Pinpoint the cell where the given text exists, returning its (x, y) midpoint coordinate. 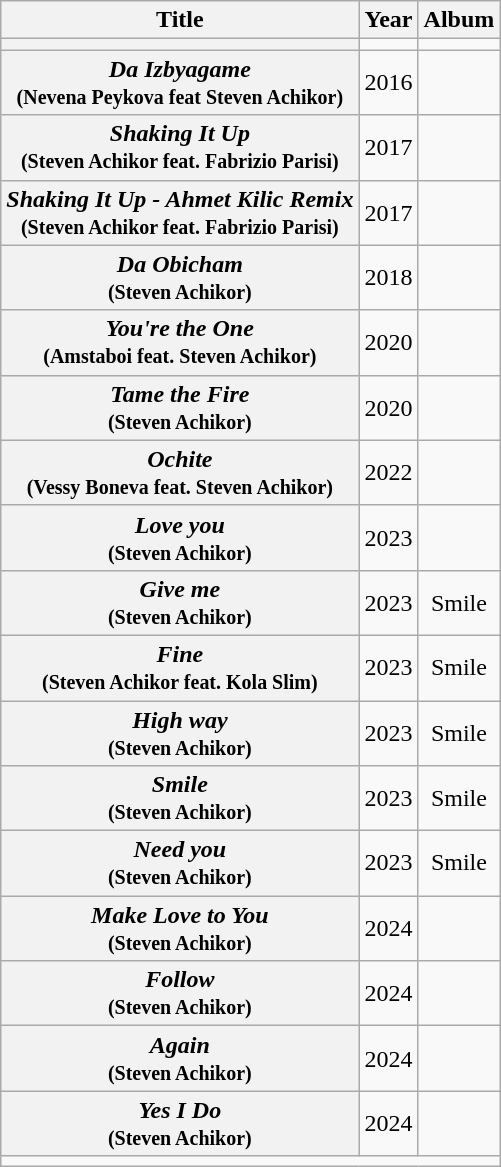
Year (388, 20)
High way (Steven Achikor) (180, 732)
Make Love to You (Steven Achikor) (180, 928)
Album (459, 20)
Da Izbyagame (Nevena Peykova feat Steven Achikor) (180, 82)
Yes I Do (Steven Achikor) (180, 1124)
Smile (Steven Achikor) (180, 798)
Title (180, 20)
Ochite (Vessy Boneva feat. Steven Achikor) (180, 472)
Need you (Steven Achikor) (180, 864)
2022 (388, 472)
Shaking It Up (Steven Achikor feat. Fabrizio Parisi) (180, 148)
2016 (388, 82)
Fine (Steven Achikor feat. Kola Slim) (180, 668)
You're the One (Amstaboi feat. Steven Achikor) (180, 342)
Follow (Steven Achikor) (180, 994)
Tame the Fire (Steven Achikor) (180, 408)
Give me (Steven Achikor) (180, 602)
Love you (Steven Achikor) (180, 538)
Da Obicham (Steven Achikor) (180, 278)
Again (Steven Achikor) (180, 1058)
Shaking It Up - Ahmet Kilic Remix (Steven Achikor feat. Fabrizio Parisi) (180, 212)
2018 (388, 278)
